Identify which cell holds the provided text, then report its [x, y] central coordinate. 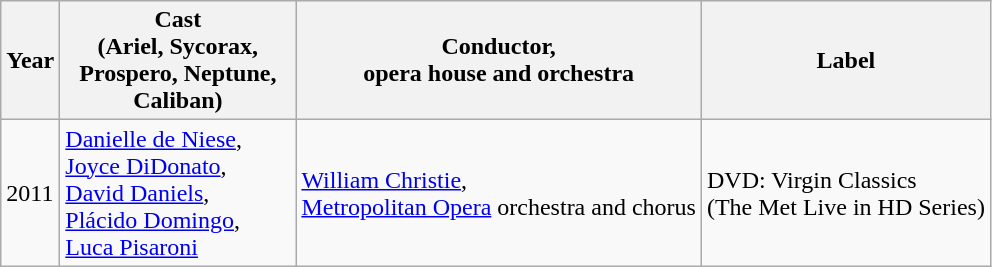
DVD: Virgin Classics (The Met Live in HD Series) [846, 193]
Label [846, 60]
William Christie, Metropolitan Opera orchestra and chorus [499, 193]
Cast (Ariel, Sycorax, Prospero, Neptune, Caliban) [178, 60]
Danielle de Niese,Joyce DiDonato,David Daniels,Plácido Domingo,Luca Pisaroni [178, 193]
2011 [30, 193]
Conductor,opera house and orchestra [499, 60]
Year [30, 60]
